Determine the [X, Y] coordinate at the center of the cell enclosing the given text.  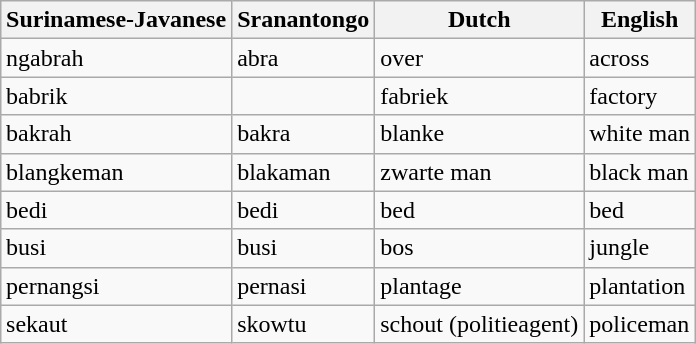
black man [640, 172]
babrik [116, 96]
pernangsi [116, 286]
bos [480, 248]
across [640, 58]
policeman [640, 324]
ngabrah [116, 58]
zwarte man [480, 172]
blakaman [304, 172]
schout (politieagent) [480, 324]
English [640, 20]
Sranantongo [304, 20]
bakrah [116, 134]
factory [640, 96]
bakra [304, 134]
jungle [640, 248]
over [480, 58]
abra [304, 58]
pernasi [304, 286]
white man [640, 134]
plantation [640, 286]
sekaut [116, 324]
Surinamese-Javanese [116, 20]
plantage [480, 286]
fabriek [480, 96]
skowtu [304, 324]
Dutch [480, 20]
blangkeman [116, 172]
blanke [480, 134]
